Determine the [X, Y] coordinate at the center of the cell enclosing the given text.  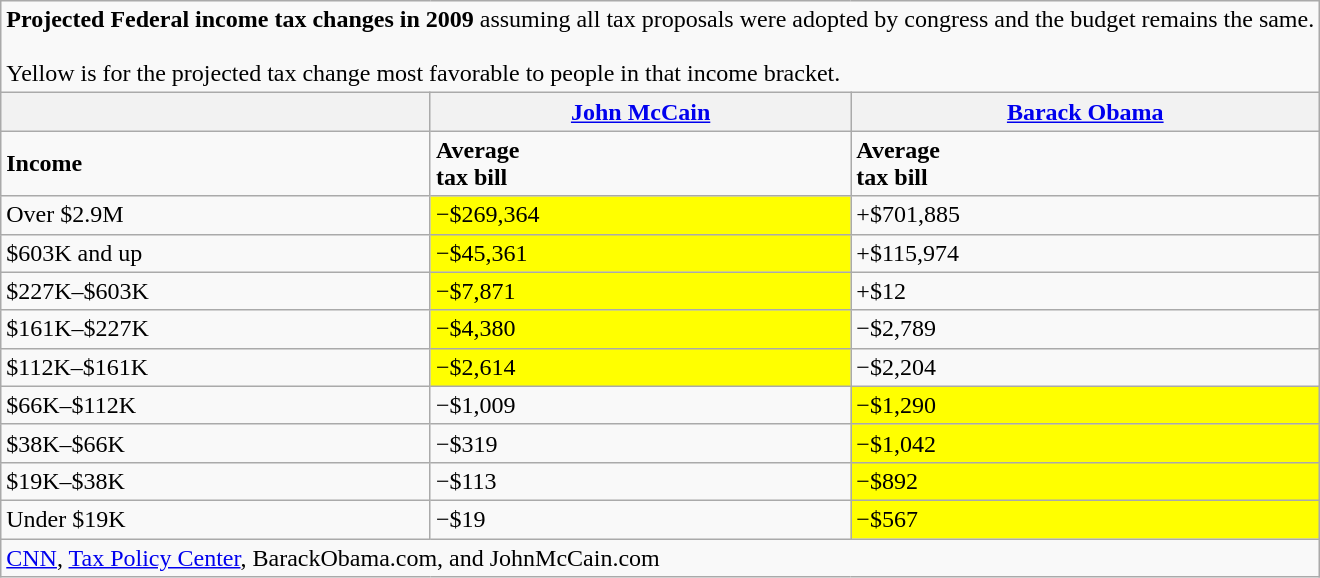
−$1,290 [1086, 405]
Over $2.9M [216, 215]
−$7,871 [640, 291]
−$2,204 [1086, 367]
CNN, Tax Policy Center, BarackObama.com, and JohnMcCain.com [660, 557]
$66K–$112K [216, 405]
−$45,361 [640, 253]
+$12 [1086, 291]
$161K–$227K [216, 329]
$603K and up [216, 253]
$227K–$603K [216, 291]
−$4,380 [640, 329]
−$19 [640, 519]
−$2,789 [1086, 329]
−$567 [1086, 519]
−$1,009 [640, 405]
−$1,042 [1086, 443]
Barack Obama [1086, 112]
$112K–$161K [216, 367]
Under $19K [216, 519]
$19K–$38K [216, 481]
John McCain [640, 112]
−$2,614 [640, 367]
−$269,364 [640, 215]
Income [216, 164]
+$115,974 [1086, 253]
−$319 [640, 443]
−$892 [1086, 481]
+$701,885 [1086, 215]
$38K–$66K [216, 443]
−$113 [640, 481]
